Capture the cell that displays the provided text and extract its (x, y) central coordinate. 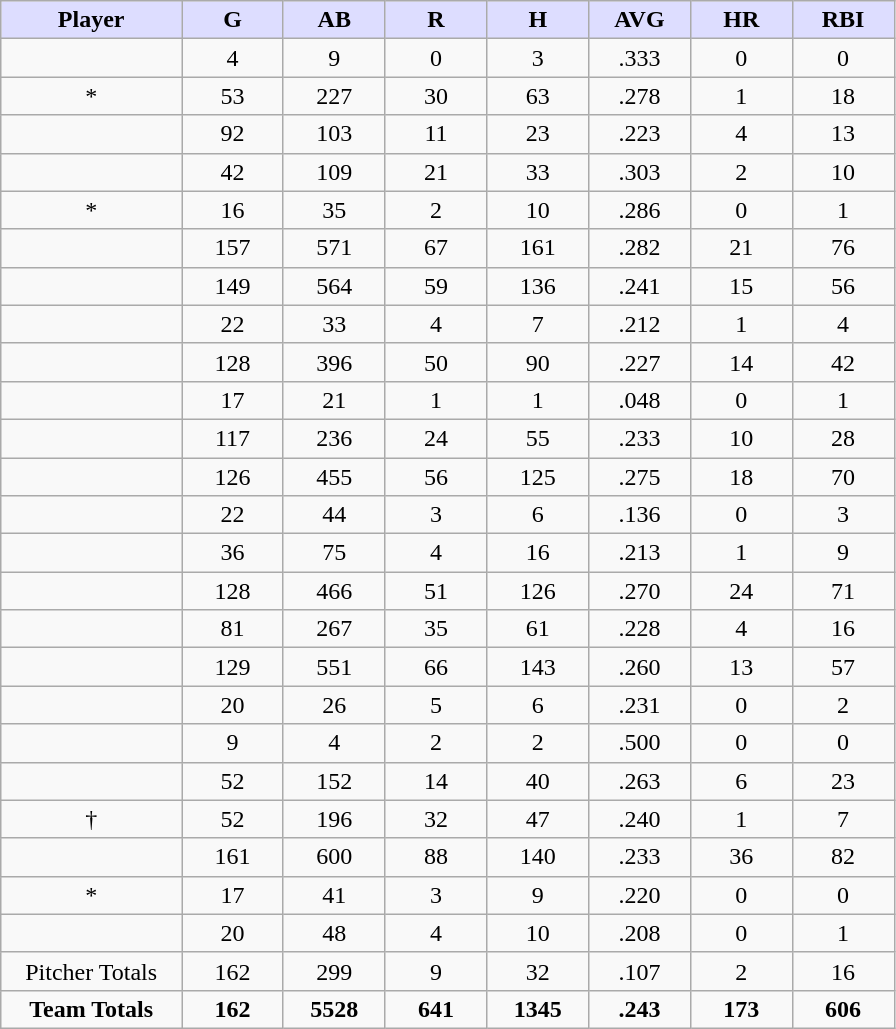
109 (334, 172)
R (436, 20)
90 (538, 362)
H (538, 20)
82 (843, 857)
40 (538, 781)
299 (334, 971)
75 (334, 553)
.213 (640, 553)
53 (233, 96)
30 (436, 96)
.231 (640, 705)
66 (436, 667)
61 (538, 629)
† (92, 819)
11 (436, 134)
129 (233, 667)
143 (538, 667)
5528 (334, 1009)
.228 (640, 629)
173 (741, 1009)
G (233, 20)
600 (334, 857)
641 (436, 1009)
140 (538, 857)
455 (334, 477)
.333 (640, 58)
41 (334, 895)
196 (334, 819)
606 (843, 1009)
.212 (640, 324)
396 (334, 362)
5 (436, 705)
157 (233, 248)
.286 (640, 210)
28 (843, 438)
81 (233, 629)
236 (334, 438)
.282 (640, 248)
267 (334, 629)
48 (334, 933)
Player (92, 20)
.270 (640, 591)
92 (233, 134)
.136 (640, 515)
.107 (640, 971)
.227 (640, 362)
551 (334, 667)
57 (843, 667)
136 (538, 286)
.048 (640, 400)
.223 (640, 134)
466 (334, 591)
26 (334, 705)
125 (538, 477)
44 (334, 515)
.500 (640, 743)
55 (538, 438)
HR (741, 20)
152 (334, 781)
76 (843, 248)
.243 (640, 1009)
227 (334, 96)
.263 (640, 781)
47 (538, 819)
RBI (843, 20)
149 (233, 286)
Pitcher Totals (92, 971)
71 (843, 591)
.220 (640, 895)
117 (233, 438)
.260 (640, 667)
.275 (640, 477)
50 (436, 362)
70 (843, 477)
63 (538, 96)
51 (436, 591)
.241 (640, 286)
1345 (538, 1009)
Team Totals (92, 1009)
571 (334, 248)
67 (436, 248)
103 (334, 134)
.240 (640, 819)
88 (436, 857)
AVG (640, 20)
AB (334, 20)
.278 (640, 96)
.208 (640, 933)
59 (436, 286)
.303 (640, 172)
15 (741, 286)
564 (334, 286)
